Return [X, Y] of the center of cell containing provided text 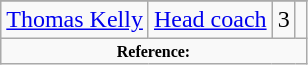
Thomas Kelly [75, 20]
Head coach [210, 20]
3 [284, 20]
Reference: [154, 51]
